Return [X, Y] of the center of cell containing provided text 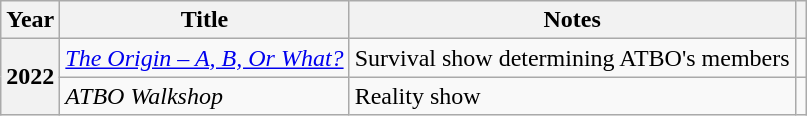
Year [30, 20]
2022 [30, 77]
ATBO Walkshop [204, 96]
Reality show [572, 96]
Notes [572, 20]
Survival show determining ATBO's members [572, 58]
Title [204, 20]
The Origin – A, B, Or What? [204, 58]
